Return the (x, y) coordinate for the center point of the cell that contains the specified text.  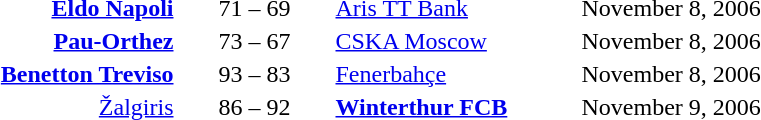
93 – 83 (254, 74)
CSKA Moscow (456, 41)
73 – 67 (254, 41)
Fenerbahçe (456, 74)
